Pinpoint the cell where the given text exists, returning its (X, Y) midpoint coordinate. 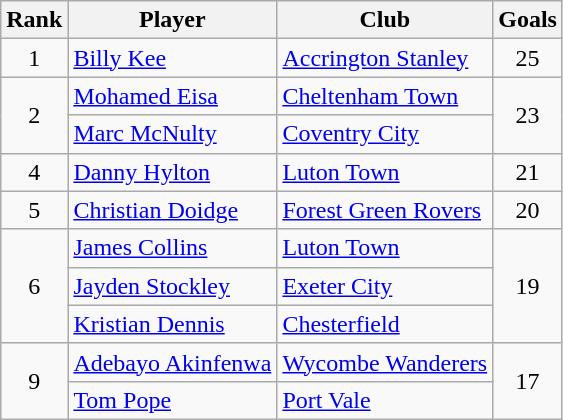
5 (34, 210)
20 (528, 210)
Club (385, 20)
Port Vale (385, 400)
9 (34, 381)
Rank (34, 20)
Marc McNulty (172, 134)
Accrington Stanley (385, 58)
6 (34, 286)
Goals (528, 20)
Kristian Dennis (172, 324)
Mohamed Eisa (172, 96)
Tom Pope (172, 400)
Exeter City (385, 286)
Adebayo Akinfenwa (172, 362)
Player (172, 20)
Jayden Stockley (172, 286)
Billy Kee (172, 58)
2 (34, 115)
Forest Green Rovers (385, 210)
25 (528, 58)
Cheltenham Town (385, 96)
1 (34, 58)
21 (528, 172)
Coventry City (385, 134)
19 (528, 286)
4 (34, 172)
17 (528, 381)
Christian Doidge (172, 210)
Chesterfield (385, 324)
23 (528, 115)
James Collins (172, 248)
Wycombe Wanderers (385, 362)
Danny Hylton (172, 172)
